Scan for the cell matching the given text and deliver its [x, y] coordinate at center. 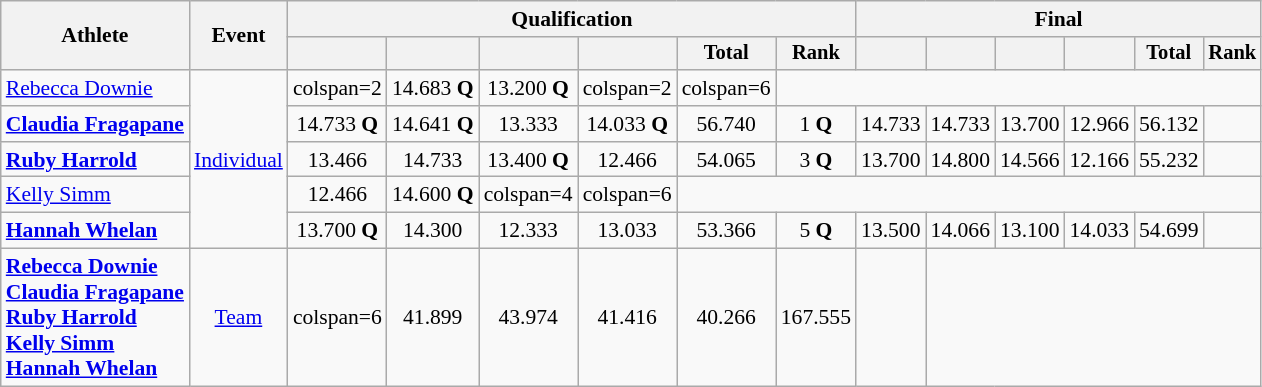
14.033 [1100, 231]
Athlete [95, 36]
12.166 [1100, 160]
12.333 [528, 231]
13.700 Q [338, 231]
13.500 [890, 231]
56.740 [726, 124]
colspan=4 [528, 195]
167.555 [816, 318]
56.132 [1168, 124]
Individual [238, 159]
5 Q [816, 231]
40.266 [726, 318]
3 Q [816, 160]
14.683 Q [433, 88]
13.466 [338, 160]
13.200 Q [528, 88]
41.899 [433, 318]
Kelly Simm [95, 195]
14.300 [433, 231]
Hannah Whelan [95, 231]
Claudia Fragapane [95, 124]
55.232 [1168, 160]
1 Q [816, 124]
Ruby Harrold [95, 160]
Rebecca Downie [95, 88]
54.065 [726, 160]
54.699 [1168, 231]
14.800 [960, 160]
14.033 Q [628, 124]
Event [238, 36]
14.066 [960, 231]
14.733 Q [338, 124]
Qualification [572, 19]
Rebecca DownieClaudia FragapaneRuby HarroldKelly SimmHannah Whelan [95, 318]
13.100 [1030, 231]
13.400 Q [528, 160]
53.366 [726, 231]
14.641 Q [433, 124]
Final [1058, 19]
12.966 [1100, 124]
43.974 [528, 318]
14.600 Q [433, 195]
14.566 [1030, 160]
13.033 [628, 231]
13.333 [528, 124]
Team [238, 318]
41.416 [628, 318]
